Return [x, y] of the center of cell containing provided text 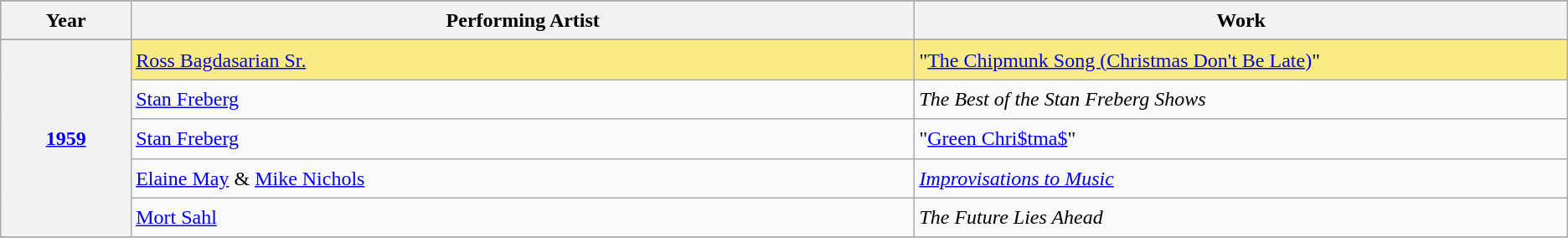
1959 [66, 139]
Improvisations to Music [1241, 178]
"The Chipmunk Song (Christmas Don't Be Late)" [1241, 60]
Work [1241, 20]
Ross Bagdasarian Sr. [523, 60]
Mort Sahl [523, 218]
Elaine May & Mike Nichols [523, 178]
Performing Artist [523, 20]
Year [66, 20]
"Green Chri$tma$" [1241, 139]
The Future Lies Ahead [1241, 218]
The Best of the Stan Freberg Shows [1241, 99]
